Determine the [X, Y] coordinate at the center of the cell enclosing the given text.  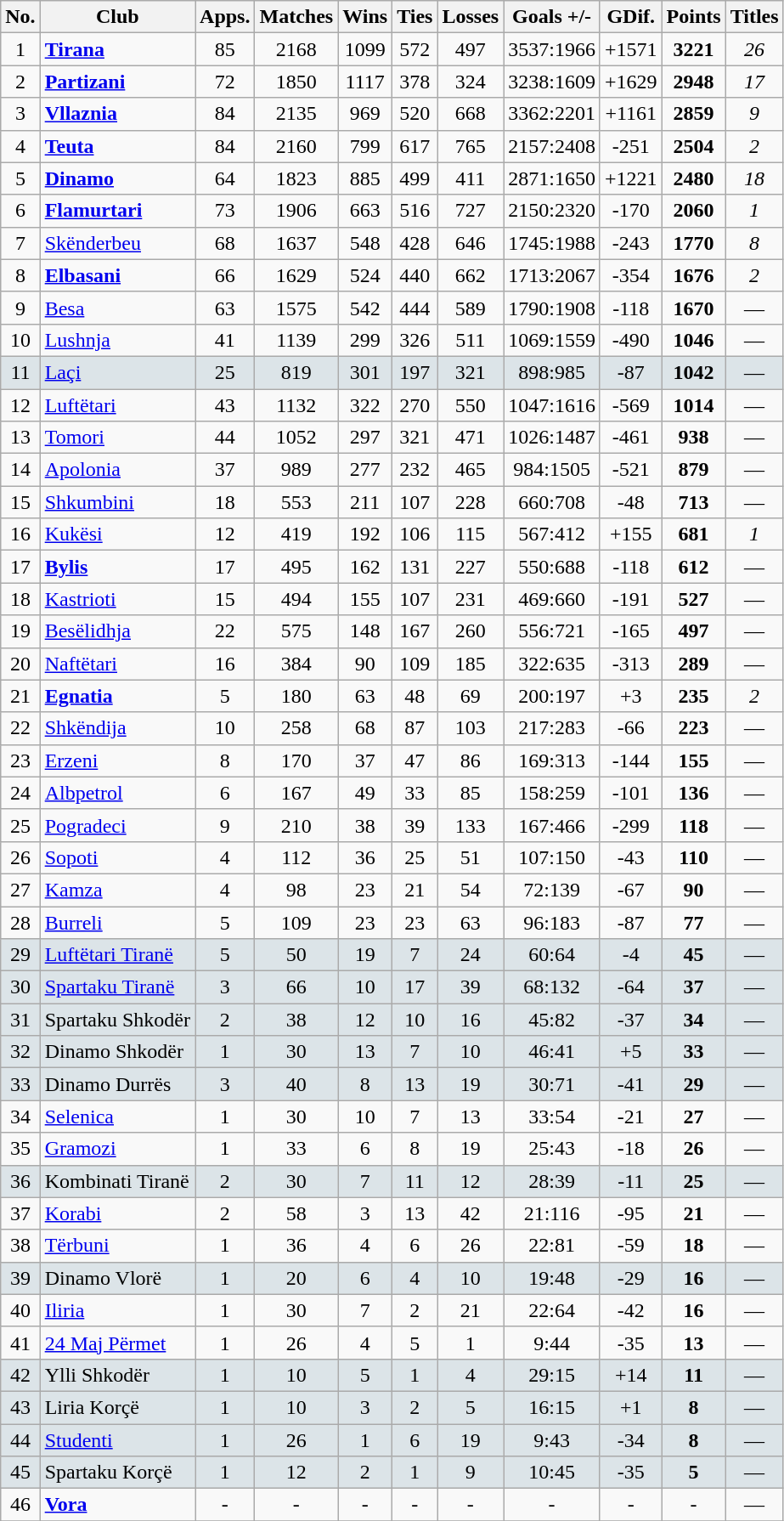
Vora [117, 1505]
3238:1609 [552, 82]
495 [296, 567]
258 [296, 728]
879 [693, 470]
162 [365, 567]
378 [415, 82]
64 [225, 178]
589 [471, 308]
51 [471, 857]
54 [471, 890]
96:183 [552, 922]
575 [296, 631]
646 [471, 243]
+5 [630, 1052]
384 [296, 664]
885 [365, 178]
3221 [693, 49]
-521 [630, 470]
2168 [296, 49]
617 [415, 146]
Apps. [225, 17]
411 [471, 178]
+1221 [630, 178]
Kastrioti [117, 599]
Egnatia [117, 696]
228 [471, 502]
Tomori [117, 438]
+155 [630, 534]
Vllaznia [117, 114]
2157:2408 [552, 146]
-4 [630, 955]
299 [365, 340]
444 [415, 308]
Partizani [117, 82]
1047:1616 [552, 405]
550:688 [552, 567]
Teuta [117, 146]
-251 [630, 146]
-170 [630, 211]
2060 [693, 211]
-461 [630, 438]
50 [296, 955]
GDif. [630, 17]
169:313 [552, 760]
Gramozi [117, 1149]
440 [415, 275]
115 [471, 534]
527 [693, 599]
49 [365, 793]
668 [471, 114]
167:466 [552, 825]
469:660 [552, 599]
663 [365, 211]
277 [365, 470]
1099 [365, 49]
-354 [630, 275]
660:708 [552, 502]
19:48 [552, 1278]
Ylli Shkodër [117, 1375]
1850 [296, 82]
106 [415, 534]
-66 [630, 728]
1906 [296, 211]
22:81 [552, 1246]
301 [365, 372]
567:412 [552, 534]
Studenti [117, 1440]
898:985 [552, 372]
727 [471, 211]
572 [415, 49]
-490 [630, 340]
Kukësi [117, 534]
232 [415, 470]
520 [415, 114]
73 [225, 211]
58 [296, 1213]
-144 [630, 760]
-11 [630, 1181]
Dinamo [117, 178]
553 [296, 502]
-41 [630, 1084]
-67 [630, 890]
29:15 [552, 1375]
1042 [693, 372]
1745:1988 [552, 243]
2948 [693, 82]
24 Maj Përmet [117, 1343]
Matches [296, 17]
-191 [630, 599]
2859 [693, 114]
107:150 [552, 857]
1629 [296, 275]
+1571 [630, 49]
31 [20, 1020]
46:41 [552, 1052]
200:197 [552, 696]
33:54 [552, 1117]
+1161 [630, 114]
1790:1908 [552, 308]
Liria Korçë [117, 1407]
1052 [296, 438]
511 [471, 340]
Iliria [117, 1310]
28:39 [552, 1181]
30:71 [552, 1084]
21:116 [552, 1213]
98 [296, 890]
1823 [296, 178]
158:259 [552, 793]
556:721 [552, 631]
-95 [630, 1213]
662 [471, 275]
1770 [693, 243]
260 [471, 631]
Spartaku Shkodër [117, 1020]
989 [296, 470]
428 [415, 243]
118 [693, 825]
+3 [630, 696]
72:139 [552, 890]
1069:1559 [552, 340]
1676 [693, 275]
550 [471, 405]
765 [471, 146]
223 [693, 728]
Losses [471, 17]
112 [296, 857]
170 [296, 760]
+14 [630, 1375]
1637 [296, 243]
Selenica [117, 1117]
Dinamo Durrës [117, 1084]
2150:2320 [552, 211]
69 [471, 696]
72 [225, 82]
2135 [296, 114]
-165 [630, 631]
60:64 [552, 955]
48 [415, 696]
799 [365, 146]
Skënderbeu [117, 243]
Luftëtari Tiranë [117, 955]
211 [365, 502]
133 [471, 825]
969 [365, 114]
-34 [630, 1440]
3537:1966 [552, 49]
2160 [296, 146]
Lushnja [117, 340]
270 [415, 405]
1046 [693, 340]
Burreli [117, 922]
Kombinati Tiranë [117, 1181]
+1629 [630, 82]
2480 [693, 178]
210 [296, 825]
235 [693, 696]
-569 [630, 405]
103 [471, 728]
Elbasani [117, 275]
25:43 [552, 1149]
1117 [365, 82]
819 [296, 372]
289 [693, 664]
Shkëndija [117, 728]
Dinamo Vlorë [117, 1278]
9:43 [552, 1440]
45:82 [552, 1020]
+1 [630, 1407]
180 [296, 696]
47 [415, 760]
297 [365, 438]
326 [415, 340]
322:635 [552, 664]
-299 [630, 825]
1670 [693, 308]
548 [365, 243]
No. [20, 17]
Dinamo Shkodër [117, 1052]
Besëlidhja [117, 631]
1132 [296, 405]
68:132 [552, 987]
192 [365, 534]
Pogradeci [117, 825]
-18 [630, 1149]
-243 [630, 243]
524 [365, 275]
-64 [630, 987]
324 [471, 82]
499 [415, 178]
Albpetrol [117, 793]
713 [693, 502]
-43 [630, 857]
148 [365, 631]
136 [693, 793]
46 [20, 1505]
Spartaku Korçë [117, 1473]
197 [415, 372]
Erzeni [117, 760]
Flamurtari [117, 211]
1575 [296, 308]
-48 [630, 502]
227 [471, 567]
185 [471, 664]
Wins [365, 17]
2871:1650 [552, 178]
494 [296, 599]
217:283 [552, 728]
1713:2067 [552, 275]
-37 [630, 1020]
612 [693, 567]
2504 [693, 146]
Kamza [117, 890]
Titles [754, 17]
Tërbuni [117, 1246]
Points [693, 17]
28 [20, 922]
681 [693, 534]
110 [693, 857]
10:45 [552, 1473]
Club [117, 17]
Laçi [117, 372]
16:15 [552, 1407]
-42 [630, 1310]
231 [471, 599]
419 [296, 534]
-21 [630, 1117]
984:1505 [552, 470]
131 [415, 567]
Spartaku Tiranë [117, 987]
Sopoti [117, 857]
322 [365, 405]
1026:1487 [552, 438]
86 [471, 760]
471 [471, 438]
Bylis [117, 567]
542 [365, 308]
9:44 [552, 1343]
516 [415, 211]
1139 [296, 340]
32 [20, 1052]
Korabi [117, 1213]
Luftëtari [117, 405]
3362:2201 [552, 114]
14 [20, 470]
35 [20, 1149]
Shkumbini [117, 502]
-29 [630, 1278]
Apolonia [117, 470]
Goals +/- [552, 17]
Besa [117, 308]
1014 [693, 405]
22:64 [552, 1310]
-59 [630, 1246]
87 [415, 728]
Ties [415, 17]
-101 [630, 793]
-313 [630, 664]
Tirana [117, 49]
465 [471, 470]
938 [693, 438]
77 [693, 922]
Naftëtari [117, 664]
